Determine the (x, y) coordinate at the center of the cell enclosing the given text.  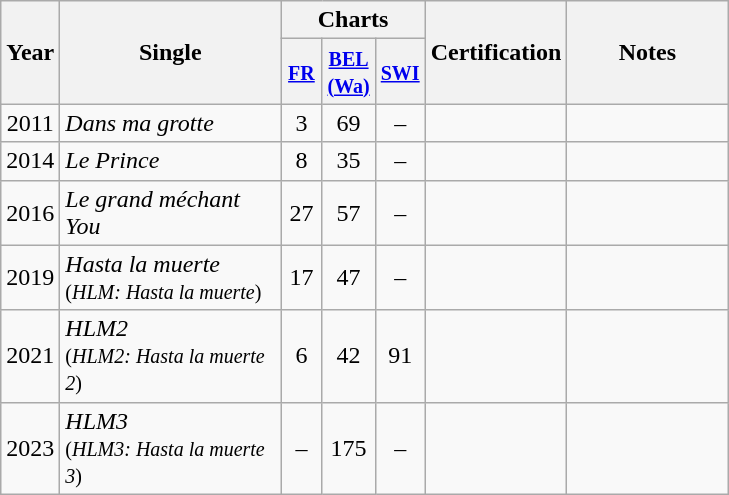
2016 (30, 212)
Dans ma grotte (170, 123)
17 (302, 278)
HLM2(HLM2: Hasta la muerte 2) (170, 356)
BEL (Wa) (348, 72)
Le Prince (170, 161)
2011 (30, 123)
Certification (496, 52)
6 (302, 356)
2019 (30, 278)
35 (348, 161)
FR (302, 72)
8 (302, 161)
3 (302, 123)
175 (348, 448)
2014 (30, 161)
Notes (648, 52)
Charts (353, 20)
HLM3(HLM3: Hasta la muerte 3) (170, 448)
Hasta la muerte(HLM: Hasta la muerte) (170, 278)
57 (348, 212)
47 (348, 278)
Single (170, 52)
2021 (30, 356)
69 (348, 123)
2023 (30, 448)
27 (302, 212)
42 (348, 356)
Year (30, 52)
Le grand méchant You (170, 212)
SWI (400, 72)
91 (400, 356)
